Return (X, Y) of the center of cell containing provided text 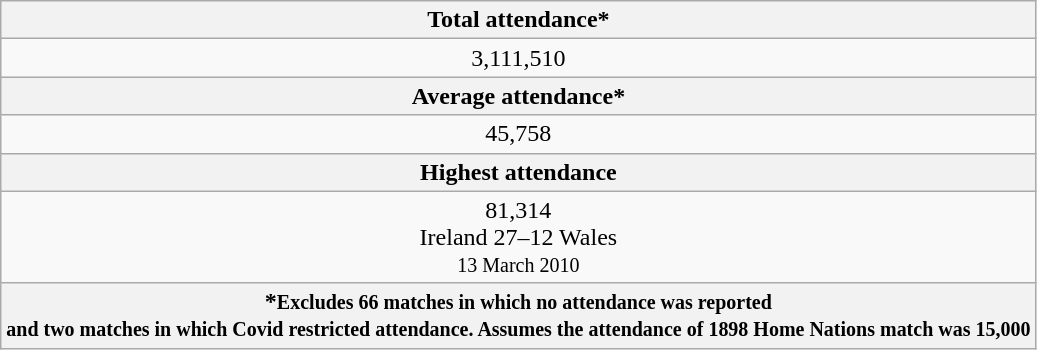
Average attendance* (518, 96)
81,314 Ireland 27–12 Wales 13 March 2010 (518, 237)
Highest attendance (518, 172)
45,758 (518, 134)
Total attendance* (518, 20)
3,111,510 (518, 58)
